From the cell containing the given text, extract its center point as [x, y] coordinate. 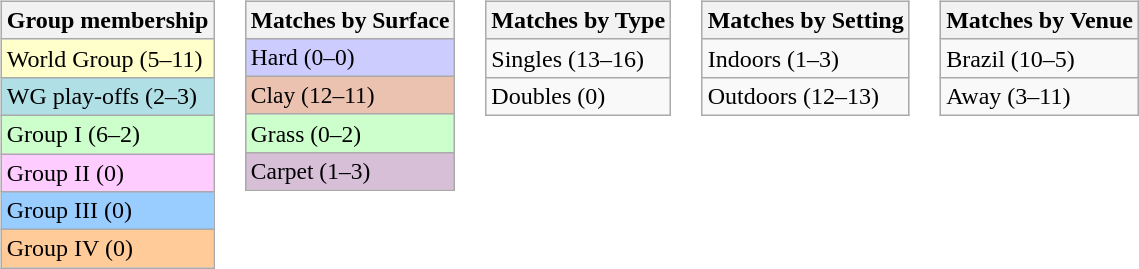
Carpet (1–3) [350, 171]
Grass (0–2) [350, 133]
WG play-offs (2–3) [108, 96]
Brazil (10–5) [1040, 58]
Group I (6–2) [108, 134]
Clay (12–11) [350, 96]
Matches by Surface [350, 20]
Singles (13–16) [578, 58]
Group IV (0) [108, 249]
Group III (0) [108, 211]
Indoors (1–3) [806, 58]
Group membership [108, 20]
Hard (0–0) [350, 58]
Outdoors (12–13) [806, 96]
Matches by Venue [1040, 20]
Matches by Type [578, 20]
Away (3–11) [1040, 96]
Doubles (0) [578, 96]
Group II (0) [108, 173]
World Group (5–11) [108, 58]
Matches by Setting [806, 20]
